Detect which cell encompasses the target text, then output its [X, Y] center coordinate. 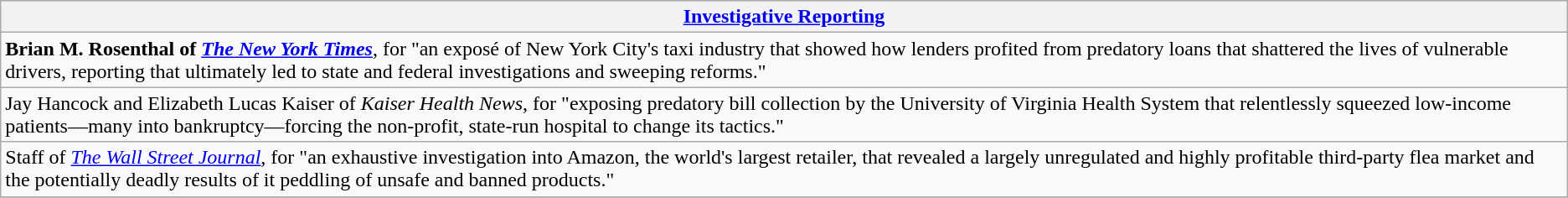
Investigative Reporting [784, 17]
